Return the (X, Y) coordinate for the center point of the cell that contains the specified text.  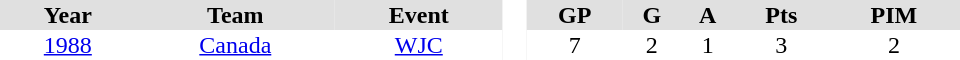
Pts (782, 15)
PIM (894, 15)
G (652, 15)
1 (708, 45)
A (708, 15)
7 (574, 45)
Team (236, 15)
3 (782, 45)
GP (574, 15)
Year (68, 15)
Canada (236, 45)
1988 (68, 45)
WJC (419, 45)
Event (419, 15)
